Locate the cell with the specified text and output its [x, y] center coordinate. 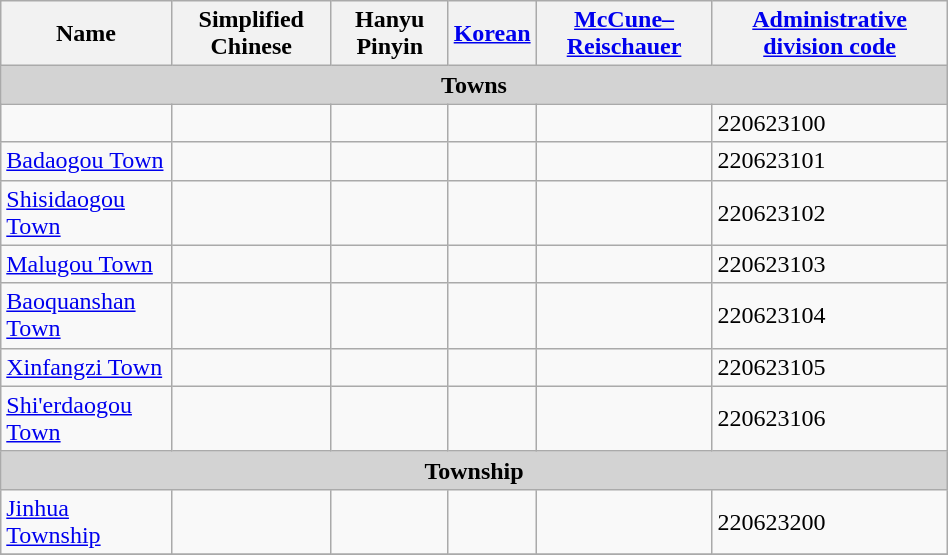
220623105 [830, 367]
Hanyu Pinyin [390, 34]
Badaogou Town [86, 161]
220623100 [830, 123]
Simplified Chinese [251, 34]
220623101 [830, 161]
Administrative division code [830, 34]
Shi'erdaogou Town [86, 418]
Malugou Town [86, 264]
Shisidaogou Town [86, 212]
Jinhua Township [86, 522]
Township [474, 470]
Name [86, 34]
220623104 [830, 316]
Baoquanshan Town [86, 316]
Towns [474, 85]
220623106 [830, 418]
220623102 [830, 212]
Korean [492, 34]
McCune–Reischauer [624, 34]
220623200 [830, 522]
Xinfangzi Town [86, 367]
220623103 [830, 264]
